Find where the given text appears and provide that cell's center as (X, Y) coordinate. 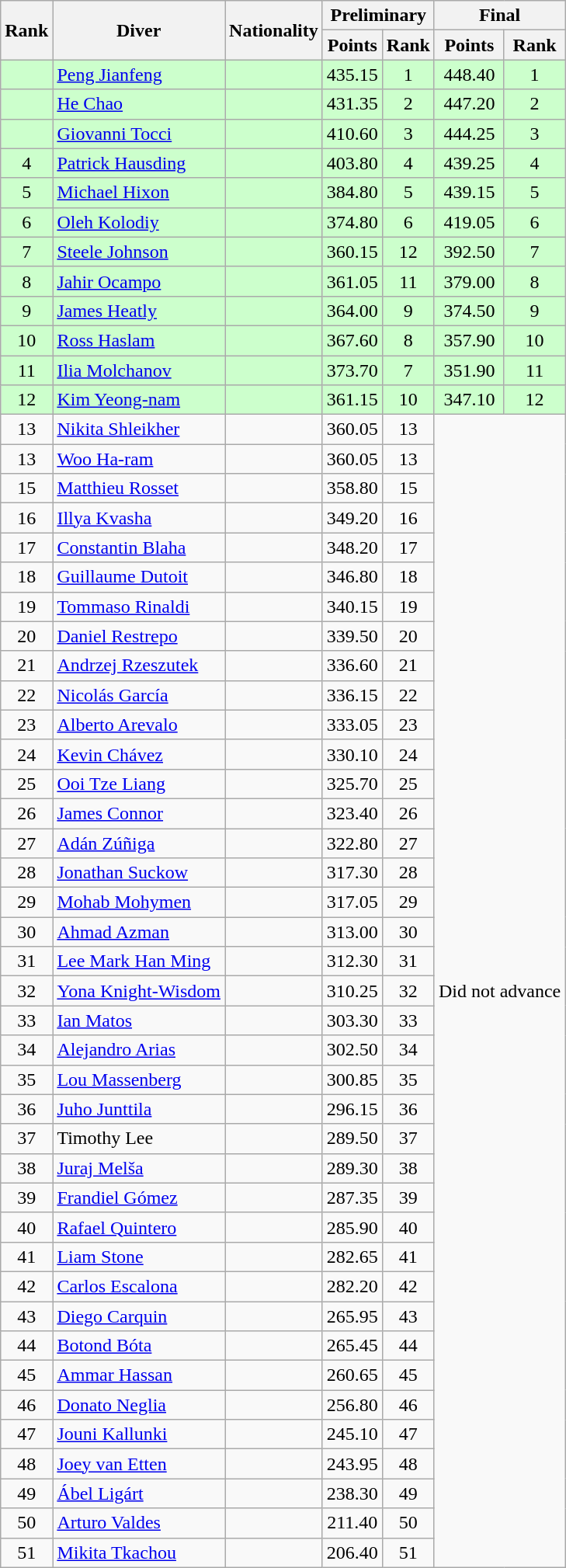
Juho Junttila (139, 1109)
Steele Johnson (139, 252)
Botond Bóta (139, 1346)
Guillaume Dutoit (139, 577)
243.95 (352, 1464)
206.40 (352, 1552)
317.30 (352, 873)
Juraj Melša (139, 1168)
285.90 (352, 1227)
367.60 (352, 340)
374.80 (352, 222)
Alberto Arevalo (139, 725)
245.10 (352, 1434)
256.80 (352, 1405)
Woo Ha-ram (139, 459)
Constantin Blaha (139, 548)
Lou Massenberg (139, 1080)
Michael Hixon (139, 193)
364.00 (352, 311)
336.60 (352, 666)
289.30 (352, 1168)
346.80 (352, 577)
211.40 (352, 1523)
265.45 (352, 1346)
379.00 (469, 281)
361.15 (352, 400)
317.05 (352, 902)
373.70 (352, 370)
Adán Zúñiga (139, 843)
Frandiel Gómez (139, 1198)
Illya Kvasha (139, 518)
Giovanni Tocci (139, 134)
403.80 (352, 163)
348.20 (352, 548)
282.65 (352, 1257)
Kevin Chávez (139, 754)
431.35 (352, 104)
333.05 (352, 725)
Mohab Mohymen (139, 902)
323.40 (352, 813)
325.70 (352, 784)
300.85 (352, 1080)
302.50 (352, 1050)
312.30 (352, 961)
419.05 (469, 222)
Yona Knight-Wisdom (139, 991)
347.10 (469, 400)
Ilia Molchanov (139, 370)
Daniel Restrepo (139, 636)
Oleh Kolodiy (139, 222)
361.05 (352, 281)
310.25 (352, 991)
Final (499, 16)
360.15 (352, 252)
282.20 (352, 1286)
Patrick Hausding (139, 163)
448.40 (469, 75)
374.50 (469, 311)
322.80 (352, 843)
357.90 (469, 340)
James Connor (139, 813)
Ross Haslam (139, 340)
265.95 (352, 1316)
Timothy Lee (139, 1139)
349.20 (352, 518)
Jahir Ocampo (139, 281)
Kim Yeong-nam (139, 400)
Ian Matos (139, 1020)
Ahmad Azman (139, 932)
Ooi Tze Liang (139, 784)
Andrzej Rzeszutek (139, 666)
410.60 (352, 134)
Joey van Etten (139, 1464)
336.15 (352, 695)
384.80 (352, 193)
358.80 (352, 488)
Jonathan Suckow (139, 873)
Nationality (274, 30)
439.15 (469, 193)
Carlos Escalona (139, 1286)
Nicolás García (139, 695)
303.30 (352, 1020)
He Chao (139, 104)
340.15 (352, 607)
Lee Mark Han Ming (139, 961)
392.50 (469, 252)
Rafael Quintero (139, 1227)
Liam Stone (139, 1257)
Did not advance (499, 991)
Jouni Kallunki (139, 1434)
287.35 (352, 1198)
Tommaso Rinaldi (139, 607)
Ammar Hassan (139, 1375)
260.65 (352, 1375)
447.20 (469, 104)
Matthieu Rosset (139, 488)
Diver (139, 30)
439.25 (469, 163)
238.30 (352, 1493)
313.00 (352, 932)
James Heatly (139, 311)
Diego Carquin (139, 1316)
Donato Neglia (139, 1405)
435.15 (352, 75)
330.10 (352, 754)
296.15 (352, 1109)
Mikita Tkachou (139, 1552)
351.90 (469, 370)
Alejandro Arias (139, 1050)
444.25 (469, 134)
Ábel Ligárt (139, 1493)
Nikita Shleikher (139, 429)
Arturo Valdes (139, 1523)
Peng Jianfeng (139, 75)
339.50 (352, 636)
289.50 (352, 1139)
Preliminary (378, 16)
